Capture the cell that displays the provided text and extract its (X, Y) central coordinate. 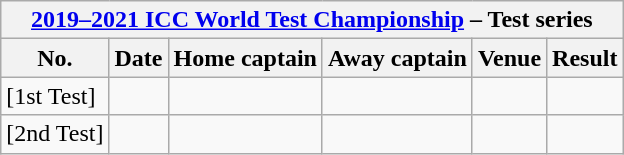
Result (585, 58)
[2nd Test] (55, 134)
Home captain (245, 58)
No. (55, 58)
Date (138, 58)
Away captain (397, 58)
2019–2021 ICC World Test Championship – Test series (312, 20)
Venue (509, 58)
[1st Test] (55, 96)
